For the text-containing cell, return its midpoint in [x, y] coordinate format. 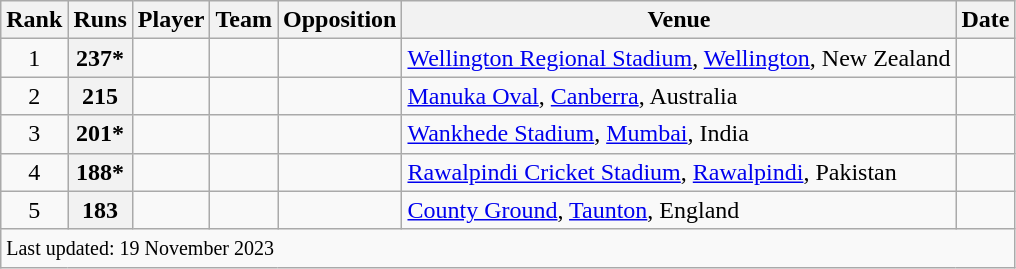
Rank [34, 20]
2 [34, 96]
237* [100, 58]
5 [34, 210]
188* [100, 172]
Team [244, 20]
Runs [100, 20]
Player [171, 20]
4 [34, 172]
County Ground, Taunton, England [679, 210]
Manuka Oval, Canberra, Australia [679, 96]
1 [34, 58]
Venue [679, 20]
3 [34, 134]
Last updated: 19 November 2023 [508, 248]
215 [100, 96]
Wellington Regional Stadium, Wellington, New Zealand [679, 58]
Date [986, 20]
Wankhede Stadium, Mumbai, India [679, 134]
Opposition [340, 20]
183 [100, 210]
201* [100, 134]
Rawalpindi Cricket Stadium, Rawalpindi, Pakistan [679, 172]
